Identify which cell holds the provided text, then report its [X, Y] central coordinate. 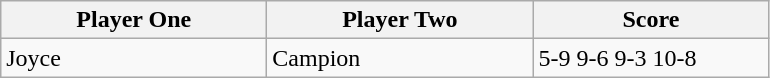
5-9 9-6 9-3 10-8 [651, 58]
Campion [400, 58]
Player One [134, 20]
Joyce [134, 58]
Score [651, 20]
Player Two [400, 20]
